Locate the cell with the specified text and output its [X, Y] center coordinate. 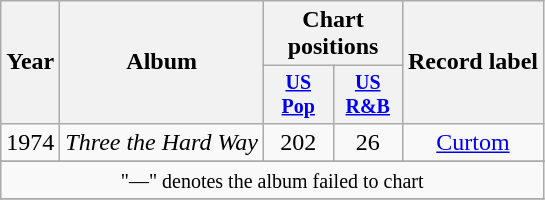
Record label [472, 62]
US R&B [368, 94]
202 [298, 142]
Chart positions [334, 34]
Album [162, 62]
Year [30, 62]
Curtom [472, 142]
"—" denotes the album failed to chart [272, 180]
Three the Hard Way [162, 142]
1974 [30, 142]
US Pop [298, 94]
26 [368, 142]
